Capture the cell that displays the provided text and extract its [x, y] central coordinate. 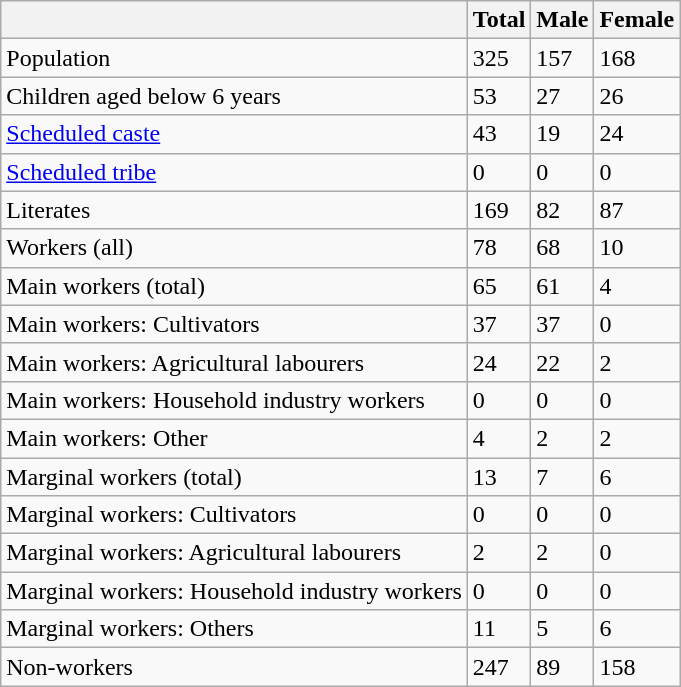
Scheduled caste [234, 134]
Main workers: Household industry workers [234, 400]
82 [562, 210]
Workers (all) [234, 248]
43 [499, 134]
5 [562, 629]
61 [562, 286]
Scheduled tribe [234, 172]
Total [499, 20]
Marginal workers: Others [234, 629]
53 [499, 96]
Marginal workers: Household industry workers [234, 591]
68 [562, 248]
13 [499, 477]
7 [562, 477]
Male [562, 20]
78 [499, 248]
Female [637, 20]
65 [499, 286]
Main workers: Cultivators [234, 324]
Literates [234, 210]
Main workers: Agricultural labourers [234, 362]
Marginal workers: Agricultural labourers [234, 553]
Marginal workers (total) [234, 477]
22 [562, 362]
157 [562, 58]
Children aged below 6 years [234, 96]
Non-workers [234, 667]
Population [234, 58]
27 [562, 96]
11 [499, 629]
168 [637, 58]
89 [562, 667]
158 [637, 667]
Main workers: Other [234, 438]
87 [637, 210]
Marginal workers: Cultivators [234, 515]
247 [499, 667]
10 [637, 248]
26 [637, 96]
169 [499, 210]
Main workers (total) [234, 286]
325 [499, 58]
19 [562, 134]
